Return the [X, Y] coordinate for the center point of the cell that contains the specified text.  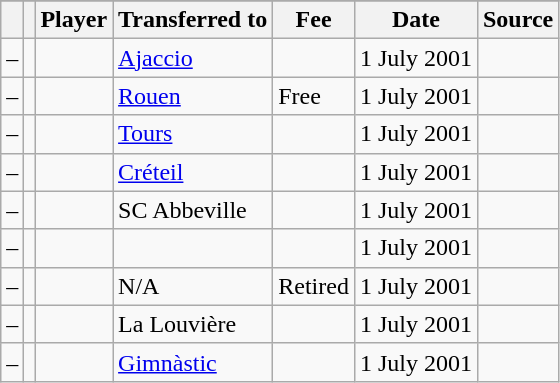
Rouen [193, 96]
Date [416, 20]
SC Abbeville [193, 210]
Retired [314, 286]
Gimnàstic [193, 362]
Ajaccio [193, 58]
Tours [193, 134]
Free [314, 96]
Transferred to [193, 20]
Source [518, 20]
Créteil [193, 172]
Player [74, 20]
N/A [193, 286]
La Louvière [193, 324]
Fee [314, 20]
